Find where the given text appears and provide that cell's center as (X, Y) coordinate. 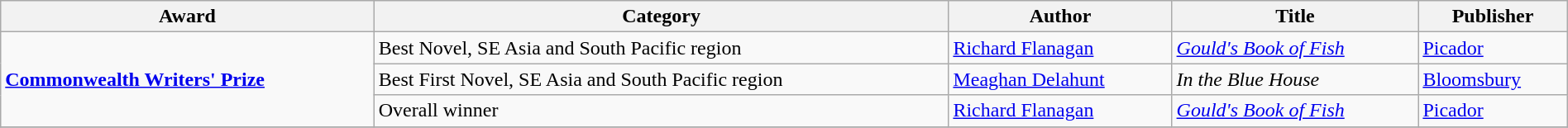
Award (188, 17)
Meaghan Delahunt (1060, 79)
Title (1295, 17)
Category (662, 17)
Author (1060, 17)
Overall winner (662, 111)
Publisher (1493, 17)
Best First Novel, SE Asia and South Pacific region (662, 79)
In the Blue House (1295, 79)
Commonwealth Writers' Prize (188, 79)
Bloomsbury (1493, 79)
Best Novel, SE Asia and South Pacific region (662, 48)
